Search for the cell housing the specified text and yield its [X, Y] center coordinate. 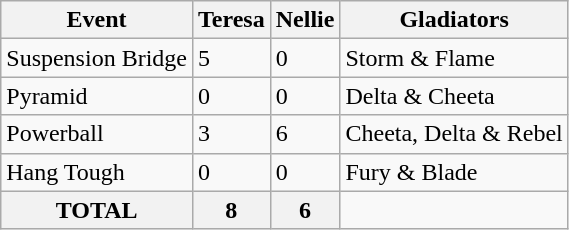
Fury & Blade [454, 172]
Event [97, 20]
Storm & Flame [454, 58]
Suspension Bridge [97, 58]
Pyramid [97, 96]
5 [231, 58]
TOTAL [97, 210]
Delta & Cheeta [454, 96]
Gladiators [454, 20]
Hang Tough [97, 172]
3 [231, 134]
Powerball [97, 134]
Nellie [305, 20]
Cheeta, Delta & Rebel [454, 134]
8 [231, 210]
Teresa [231, 20]
